Extract the [x, y] coordinate from the center of the cell holding the provided text.  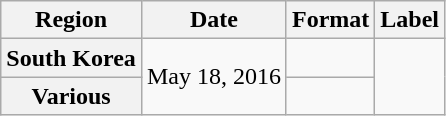
Various [72, 96]
Format [330, 20]
South Korea [72, 58]
Date [214, 20]
Region [72, 20]
May 18, 2016 [214, 77]
Label [410, 20]
